Output the (X, Y) coordinate of the center of the cell containing the given text.  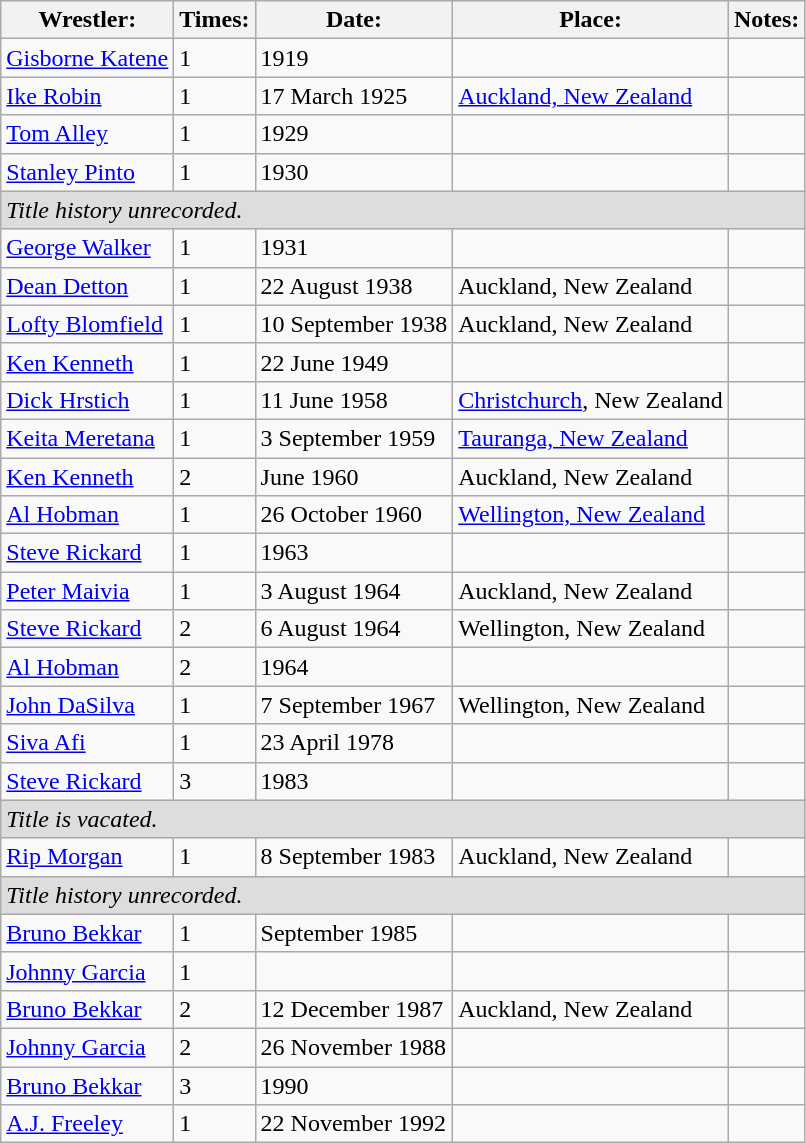
Date: (354, 20)
June 1960 (354, 477)
17 March 1925 (354, 96)
1930 (354, 172)
1929 (354, 134)
Keita Meretana (88, 438)
Tom Alley (88, 134)
1963 (354, 553)
Dean Detton (88, 286)
1919 (354, 58)
12 December 1987 (354, 1009)
26 November 1988 (354, 1047)
7 September 1967 (354, 705)
Stanley Pinto (88, 172)
22 August 1938 (354, 286)
John DaSilva (88, 705)
Dick Hrstich (88, 400)
6 August 1964 (354, 629)
Peter Maivia (88, 591)
3 August 1964 (354, 591)
3 September 1959 (354, 438)
September 1985 (354, 933)
1964 (354, 667)
11 June 1958 (354, 400)
Gisborne Katene (88, 58)
A.J. Freeley (88, 1124)
Rip Morgan (88, 857)
Times: (214, 20)
Siva Afi (88, 743)
26 October 1960 (354, 515)
23 April 1978 (354, 743)
10 September 1938 (354, 324)
Lofty Blomfield (88, 324)
22 November 1992 (354, 1124)
Title is vacated. (403, 819)
Christchurch, New Zealand (591, 400)
22 June 1949 (354, 362)
1931 (354, 248)
Ike Robin (88, 96)
Wrestler: (88, 20)
1983 (354, 781)
George Walker (88, 248)
1990 (354, 1085)
Tauranga, New Zealand (591, 438)
Notes: (766, 20)
Place: (591, 20)
8 September 1983 (354, 857)
